Scan for the cell matching the given text and deliver its (x, y) coordinate at center. 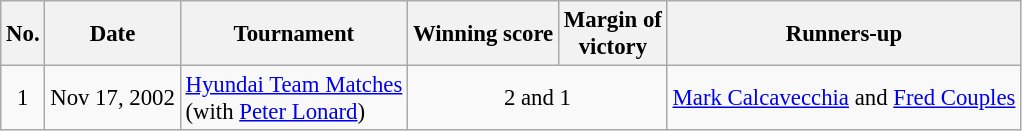
Date (112, 34)
Mark Calcavecchia and Fred Couples (844, 98)
Runners-up (844, 34)
Hyundai Team Matches(with Peter Lonard) (294, 98)
Nov 17, 2002 (112, 98)
Tournament (294, 34)
Margin ofvictory (614, 34)
1 (23, 98)
2 and 1 (538, 98)
Winning score (484, 34)
No. (23, 34)
